Identify which cell holds the provided text, then report its (x, y) central coordinate. 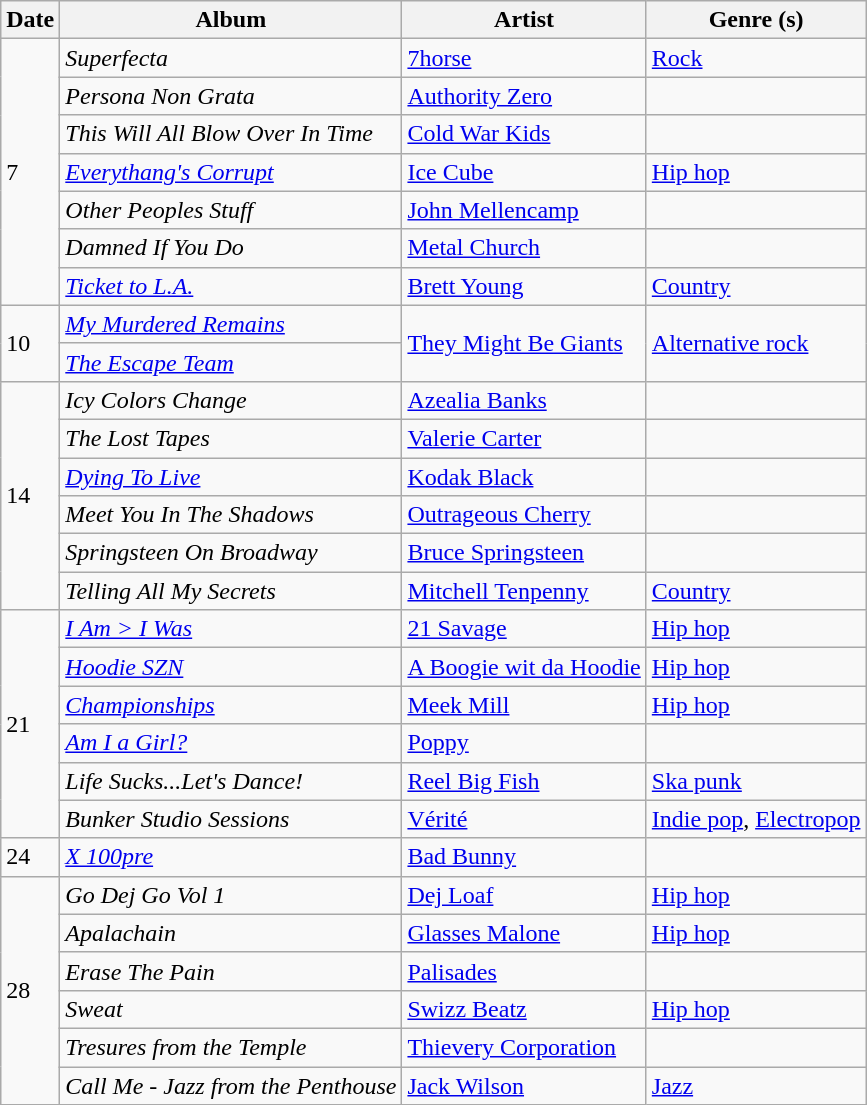
Valerie Carter (524, 438)
Life Sucks...Let's Dance! (231, 781)
Apalachain (231, 933)
Outrageous Cherry (524, 515)
Bunker Studio Sessions (231, 819)
A Boogie wit da Hoodie (524, 667)
Swizz Beatz (524, 1009)
Dying To Live (231, 477)
Reel Big Fish (524, 781)
John Mellencamp (524, 210)
Ice Cube (524, 172)
Bruce Springsteen (524, 553)
Artist (524, 20)
Damned If You Do (231, 248)
Meek Mill (524, 705)
Dej Loaf (524, 895)
Championships (231, 705)
Am I a Girl? (231, 743)
Persona Non Grata (231, 96)
Azealia Banks (524, 400)
Other Peoples Stuff (231, 210)
Metal Church (524, 248)
Hoodie SZN (231, 667)
Go Dej Go Vol 1 (231, 895)
7 (30, 172)
Telling All My Secrets (231, 591)
I Am > I Was (231, 629)
Everythang's Corrupt (231, 172)
Vérité (524, 819)
X 100pre (231, 857)
Springsteen On Broadway (231, 553)
Thievery Corporation (524, 1047)
Call Me - Jazz from the Penthouse (231, 1085)
They Might Be Giants (524, 343)
Date (30, 20)
This Will All Blow Over In Time (231, 134)
Palisades (524, 971)
Jack Wilson (524, 1085)
Rock (756, 58)
Mitchell Tenpenny (524, 591)
My Murdered Remains (231, 324)
Authority Zero (524, 96)
Poppy (524, 743)
Brett Young (524, 286)
Ska punk (756, 781)
7horse (524, 58)
Sweat (231, 1009)
Alternative rock (756, 343)
28 (30, 990)
Cold War Kids (524, 134)
Tresures from the Temple (231, 1047)
Ticket to L.A. (231, 286)
The Escape Team (231, 362)
Album (231, 20)
Genre (s) (756, 20)
Kodak Black (524, 477)
The Lost Tapes (231, 438)
21 (30, 724)
24 (30, 857)
Superfecta (231, 58)
10 (30, 343)
Meet You In The Shadows (231, 515)
Bad Bunny (524, 857)
Glasses Malone (524, 933)
14 (30, 495)
Jazz (756, 1085)
Icy Colors Change (231, 400)
Indie pop, Electropop (756, 819)
Erase The Pain (231, 971)
21 Savage (524, 629)
